Return the [X, Y] coordinate for the center point of the cell that contains the specified text.  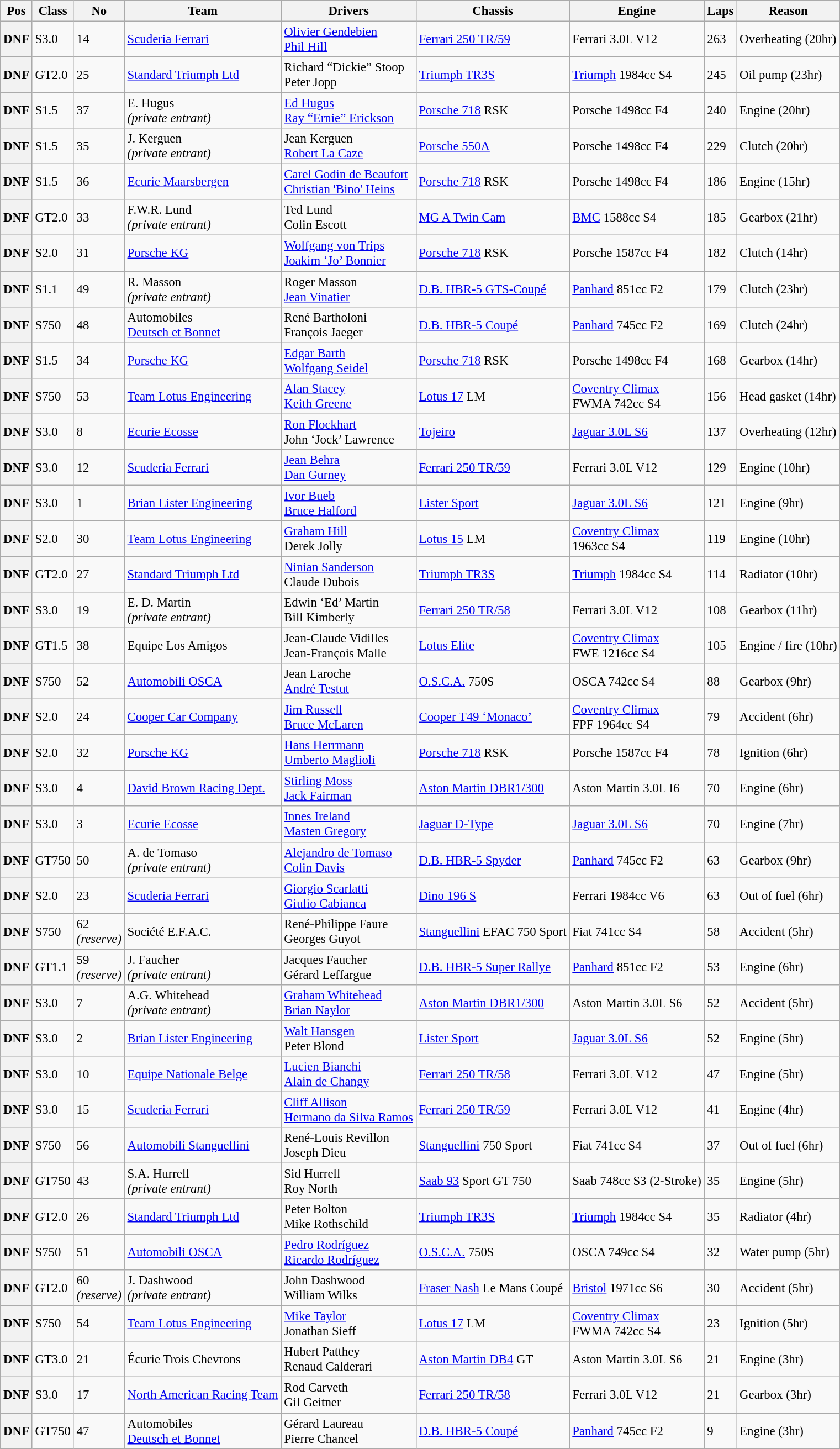
David Brown Racing Dept. [203, 789]
Reason [789, 11]
Jean-Claude Vidilles Jean-François Malle [348, 646]
Jean Kerguen Robert La Caze [348, 146]
Graham Whitehead Brian Naylor [348, 1003]
182 [720, 253]
Bristol 1971cc S6 [637, 1288]
No [99, 11]
48 [99, 325]
Lotus Elite [493, 646]
Alejandro de Tomaso Colin Davis [348, 860]
Clutch (23hr) [789, 289]
60(reserve) [99, 1288]
14 [99, 40]
Alan Stacey Keith Greene [348, 396]
62(reserve) [99, 931]
186 [720, 182]
Pedro Rodríguez Ricardo Rodríguez [348, 1253]
Gérard Laureau Pierre Chancel [348, 1431]
Engine (9hr) [789, 503]
26 [99, 1216]
2 [99, 1039]
Jaguar D-Type [493, 824]
119 [720, 539]
Giorgio Scarlatti Giulio Cabianca [348, 896]
Equipe Los Amigos [203, 646]
240 [720, 110]
Ferrari 1984cc V6 [637, 896]
Radiator (10hr) [789, 575]
4 [99, 789]
Lotus 15 LM [493, 539]
59(reserve) [99, 967]
36 [99, 182]
Edgar Barth Wolfgang Seidel [348, 360]
Richard “Dickie” Stoop Peter Jopp [348, 75]
Engine [637, 11]
Stanguellini 750 Sport [493, 1146]
Ecurie Maarsbergen [203, 182]
15 [99, 1109]
Roger Masson Jean Vinatier [348, 289]
8 [99, 432]
R. Masson(private entrant) [203, 289]
34 [99, 360]
Écurie Trois Chevrons [203, 1359]
Ed Hugus Ray “Ernie” Erickson [348, 110]
Hubert Patthey Renaud Calderari [348, 1359]
Class [53, 11]
D.B. HBR-5 GTS-Coupé [493, 289]
10 [99, 1074]
19 [99, 610]
E. D. Martin(private entrant) [203, 610]
Mike Taylor Jonathan Sieff [348, 1324]
Engine (20hr) [789, 110]
Saab 748cc S3 (2-Stroke) [637, 1181]
Ted Lund Colin Escott [348, 218]
263 [720, 40]
GT1.5 [53, 646]
E. Hugus(private entrant) [203, 110]
OSCA 742cc S4 [637, 682]
Porsche 550A [493, 146]
12 [99, 467]
J. Faucher(private entrant) [203, 967]
168 [720, 360]
Jean Behra Dan Gurney [348, 467]
MG A Twin Cam [493, 218]
88 [720, 682]
Clutch (20hr) [789, 146]
Ivor Bueb Bruce Halford [348, 503]
Coventry Climax1963cc S4 [637, 539]
Equipe Nationale Belge [203, 1074]
Graham Hill Derek Jolly [348, 539]
31 [99, 253]
J. Kerguen(private entrant) [203, 146]
Engine (4hr) [789, 1109]
38 [99, 646]
Overheating (20hr) [789, 40]
Wolfgang von Trips Joakim ‘Jo’ Bonnier [348, 253]
René-Philippe Faure Georges Guyot [348, 931]
3 [99, 824]
Engine (15hr) [789, 182]
D.B. HBR-5 Super Rallye [493, 967]
Stanguellini EFAC 750 Sport [493, 931]
Tojeiro [493, 432]
Overheating (12hr) [789, 432]
S1.1 [53, 289]
Gearbox (3hr) [789, 1395]
1 [99, 503]
GT3.0 [53, 1359]
Cooper T49 ‘Monaco’ [493, 717]
245 [720, 75]
50 [99, 860]
OSCA 749cc S4 [637, 1253]
John Dashwood William Wilks [348, 1288]
Olivier Gendebien Phil Hill [348, 40]
Coventry ClimaxFWE 1216cc S4 [637, 646]
7 [99, 1003]
GT1.1 [53, 967]
129 [720, 467]
49 [99, 289]
Sid Hurrell Roy North [348, 1181]
169 [720, 325]
Carel Godin de Beaufort Christian 'Bino' Heins [348, 182]
Clutch (24hr) [789, 325]
9 [720, 1431]
Coventry ClimaxFPF 1964cc S4 [637, 717]
BMC 1588cc S4 [637, 218]
108 [720, 610]
Walt Hansgen Peter Blond [348, 1039]
Jacques Faucher Gérard Leffargue [348, 967]
René-Louis Revillon Joseph Dieu [348, 1146]
Chassis [493, 11]
79 [720, 717]
58 [720, 931]
Automobili Stanguellini [203, 1146]
114 [720, 575]
Engine (7hr) [789, 824]
17 [99, 1395]
Aston Martin 3.0L I6 [637, 789]
Ron Flockhart John ‘Jock’ Lawrence [348, 432]
Accident (6hr) [789, 717]
Team [203, 11]
Aston Martin DB4 GT [493, 1359]
Innes Ireland Masten Gregory [348, 824]
Fraser Nash Le Mans Coupé [493, 1288]
Saab 93 Sport GT 750 [493, 1181]
Ignition (5hr) [789, 1324]
Radiator (4hr) [789, 1216]
Drivers [348, 11]
24 [99, 717]
33 [99, 218]
Engine / fire (10hr) [789, 646]
A. de Tomaso(private entrant) [203, 860]
54 [99, 1324]
Ignition (6hr) [789, 752]
Head gasket (14hr) [789, 396]
D.B. HBR-5 Spyder [493, 860]
S.A. Hurrell(private entrant) [203, 1181]
78 [720, 752]
137 [720, 432]
105 [720, 646]
121 [720, 503]
Water pump (5hr) [789, 1253]
41 [720, 1109]
René Bartholoni François Jaeger [348, 325]
Laps [720, 11]
Dino 196 S [493, 896]
Jean Laroche André Testut [348, 682]
Clutch (14hr) [789, 253]
F.W.R. Lund(private entrant) [203, 218]
Jim Russell Bruce McLaren [348, 717]
43 [99, 1181]
27 [99, 575]
25 [99, 75]
Stirling Moss Jack Fairman [348, 789]
Cliff Allison Hermano da Silva Ramos [348, 1109]
Oil pump (23hr) [789, 75]
Rod Carveth Gil Geitner [348, 1395]
51 [99, 1253]
Peter Bolton Mike Rothschild [348, 1216]
156 [720, 396]
Ninian Sanderson Claude Dubois [348, 575]
229 [720, 146]
Edwin ‘Ed’ Martin Bill Kimberly [348, 610]
56 [99, 1146]
Pos [17, 11]
Gearbox (11hr) [789, 610]
Hans Herrmann Umberto Maglioli [348, 752]
J. Dashwood(private entrant) [203, 1288]
Cooper Car Company [203, 717]
Lucien Bianchi Alain de Changy [348, 1074]
Gearbox (14hr) [789, 360]
North American Racing Team [203, 1395]
Gearbox (21hr) [789, 218]
185 [720, 218]
Société E.F.A.C. [203, 931]
A.G. Whitehead(private entrant) [203, 1003]
179 [720, 289]
